For the text-containing cell, return its midpoint in [x, y] coordinate format. 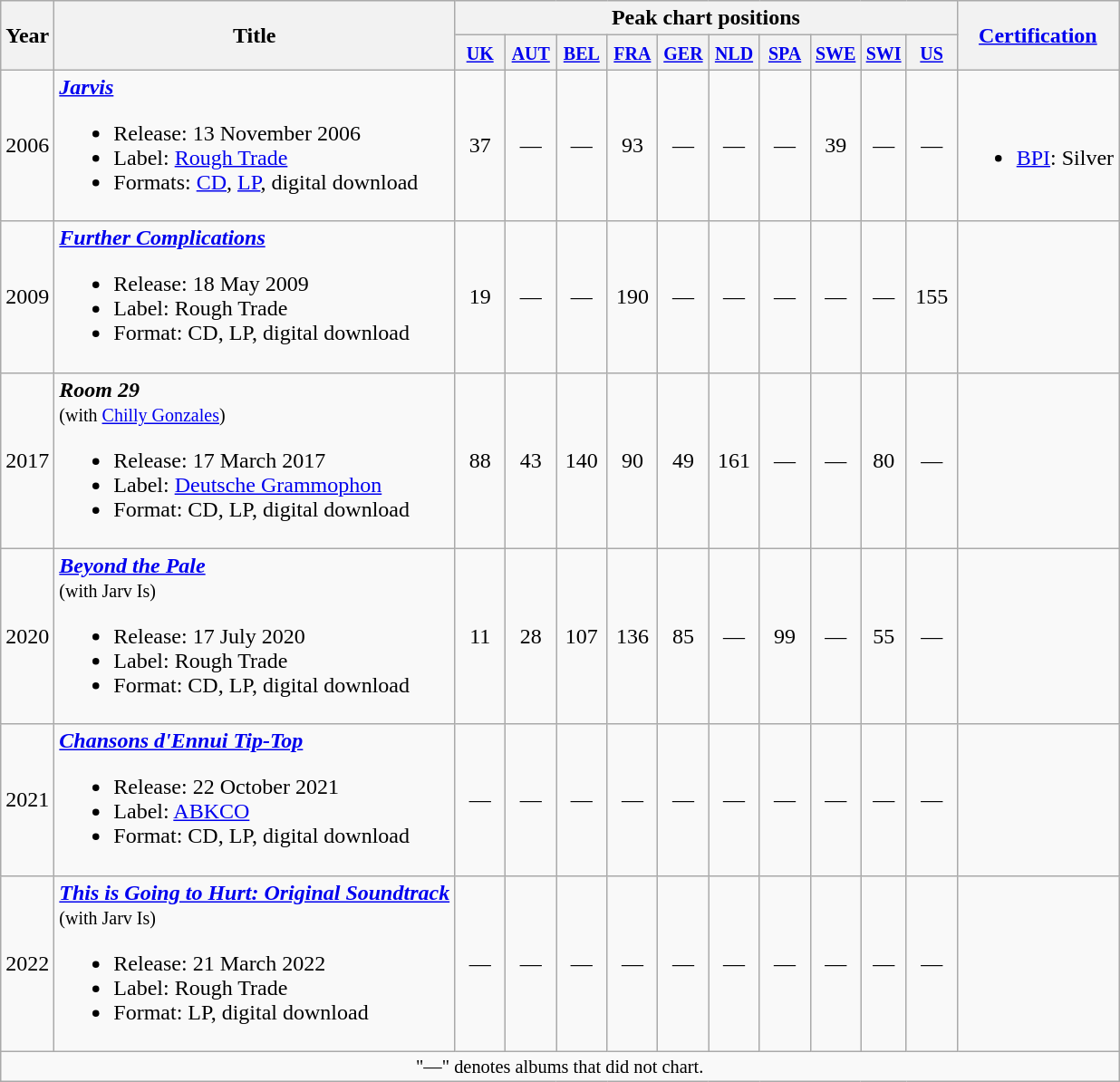
80 [883, 460]
Year [27, 35]
Certification [1038, 35]
FRA [632, 53]
Further ComplicationsRelease: 18 May 2009Label: Rough TradeFormat: CD, LP, digital download [255, 297]
UK [480, 53]
28 [531, 636]
85 [683, 636]
88 [480, 460]
Chansons d'Ennui Tip-TopRelease: 22 October 2021Label: ABKCOFormat: CD, LP, digital download [255, 799]
Beyond the Pale (with Jarv Is)Release: 17 July 2020Label: Rough TradeFormat: CD, LP, digital download [255, 636]
99 [785, 636]
SWE [835, 53]
190 [632, 297]
BPI: Silver [1038, 145]
Title [255, 35]
39 [835, 145]
55 [883, 636]
"—" denotes albums that did not chart. [560, 1067]
155 [932, 297]
37 [480, 145]
US [932, 53]
2017 [27, 460]
2022 [27, 963]
JarvisRelease: 13 November 2006Label: Rough TradeFormats: CD, LP, digital download [255, 145]
11 [480, 636]
107 [582, 636]
136 [632, 636]
90 [632, 460]
161 [734, 460]
Peak chart positions [707, 18]
NLD [734, 53]
GER [683, 53]
SPA [785, 53]
2020 [27, 636]
This is Going to Hurt: Original Soundtrack (with Jarv Is)Release: 21 March 2022Label: Rough TradeFormat: LP, digital download [255, 963]
SWI [883, 53]
93 [632, 145]
BEL [582, 53]
43 [531, 460]
19 [480, 297]
49 [683, 460]
2021 [27, 799]
AUT [531, 53]
Room 29 (with Chilly Gonzales)Release: 17 March 2017Label: Deutsche GrammophonFormat: CD, LP, digital download [255, 460]
140 [582, 460]
2009 [27, 297]
2006 [27, 145]
